From the cell containing the given text, extract its center point as [x, y] coordinate. 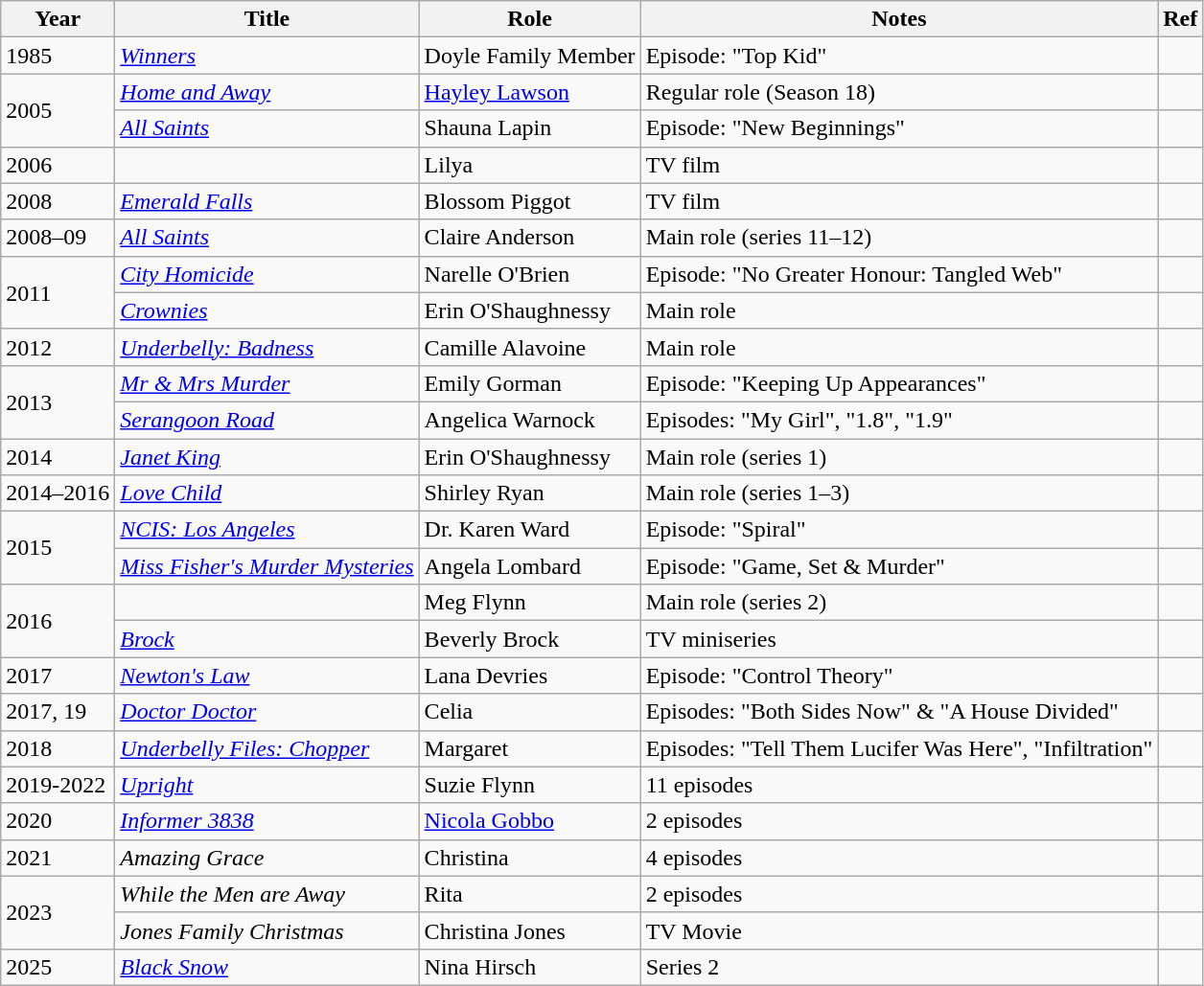
2008–09 [58, 238]
Black Snow [266, 967]
2017 [58, 676]
2016 [58, 621]
2018 [58, 748]
Serangoon Road [266, 420]
Angela Lombard [529, 566]
Christina Jones [529, 930]
Nina Hirsch [529, 967]
Emily Gorman [529, 383]
Narelle O'Brien [529, 274]
City Homicide [266, 274]
Home and Away [266, 92]
Underbelly: Badness [266, 347]
2025 [58, 967]
4 episodes [899, 858]
Notes [899, 19]
Amazing Grace [266, 858]
Beverly Brock [529, 639]
Informer 3838 [266, 821]
Underbelly Files: Chopper [266, 748]
Episode: "New Beginnings" [899, 128]
2012 [58, 347]
Brock [266, 639]
2019-2022 [58, 785]
Series 2 [899, 967]
2020 [58, 821]
2011 [58, 292]
Emerald Falls [266, 201]
Ref [1181, 19]
Main role (series 1) [899, 457]
2017, 19 [58, 712]
Episode: "Keeping Up Appearances" [899, 383]
Janet King [266, 457]
2015 [58, 548]
Crownies [266, 310]
Blossom Piggot [529, 201]
2014–2016 [58, 493]
11 episodes [899, 785]
Shirley Ryan [529, 493]
2008 [58, 201]
Doctor Doctor [266, 712]
2023 [58, 912]
2013 [58, 401]
Episodes: "My Girl", "1.8", "1.9" [899, 420]
Claire Anderson [529, 238]
Upright [266, 785]
Margaret [529, 748]
Lilya [529, 165]
Love Child [266, 493]
While the Men are Away [266, 894]
TV miniseries [899, 639]
Lana Devries [529, 676]
Hayley Lawson [529, 92]
Jones Family Christmas [266, 930]
Role [529, 19]
Mr & Mrs Murder [266, 383]
Episode: "Spiral" [899, 530]
Christina [529, 858]
Rita [529, 894]
2005 [58, 110]
Title [266, 19]
Main role (series 11–12) [899, 238]
1985 [58, 56]
Episode: "Game, Set & Murder" [899, 566]
Year [58, 19]
Shauna Lapin [529, 128]
Celia [529, 712]
Main role (series 1–3) [899, 493]
Camille Alavoine [529, 347]
TV Movie [899, 930]
Episodes: "Tell Them Lucifer Was Here", "Infiltration" [899, 748]
Episode: "Top Kid" [899, 56]
Episodes: "Both Sides Now" & "A House Divided" [899, 712]
Dr. Karen Ward [529, 530]
Angelica Warnock [529, 420]
Main role (series 2) [899, 603]
2014 [58, 457]
2006 [58, 165]
NCIS: Los Angeles [266, 530]
Miss Fisher's Murder Mysteries [266, 566]
Episode: "No Greater Honour: Tangled Web" [899, 274]
Nicola Gobbo [529, 821]
Newton's Law [266, 676]
Doyle Family Member [529, 56]
2021 [58, 858]
Meg Flynn [529, 603]
Suzie Flynn [529, 785]
Episode: "Control Theory" [899, 676]
Regular role (Season 18) [899, 92]
Winners [266, 56]
